Provide the (x, y) coordinate of the cell's center where the given text is located.  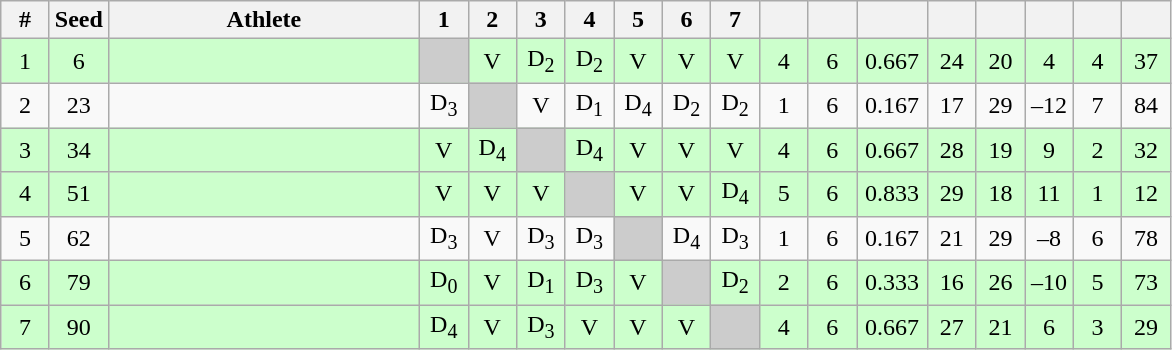
51 (78, 194)
37 (1146, 61)
17 (952, 105)
–10 (1050, 283)
9 (1050, 150)
11 (1050, 194)
32 (1146, 150)
26 (1000, 283)
79 (78, 283)
Athlete (264, 20)
16 (952, 283)
Seed (78, 20)
19 (1000, 150)
18 (1000, 194)
90 (78, 327)
–8 (1050, 238)
D0 (444, 283)
23 (78, 105)
73 (1146, 283)
0.833 (892, 194)
12 (1146, 194)
27 (952, 327)
20 (1000, 61)
78 (1146, 238)
62 (78, 238)
84 (1146, 105)
24 (952, 61)
–12 (1050, 105)
# (26, 20)
28 (952, 150)
0.333 (892, 283)
34 (78, 150)
